Identify which cell holds the provided text, then report its [X, Y] central coordinate. 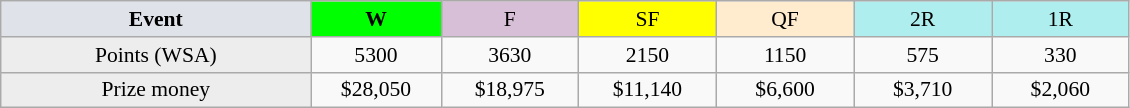
$6,600 [785, 90]
Prize money [156, 90]
3630 [510, 55]
$11,140 [648, 90]
Points (WSA) [156, 55]
$18,975 [510, 90]
5300 [376, 55]
2150 [648, 55]
Event [156, 19]
QF [785, 19]
F [510, 19]
$3,710 [923, 90]
1R [1061, 19]
2R [923, 19]
575 [923, 55]
$2,060 [1061, 90]
$28,050 [376, 90]
W [376, 19]
1150 [785, 55]
SF [648, 19]
330 [1061, 55]
